Search for the cell housing the specified text and yield its [x, y] center coordinate. 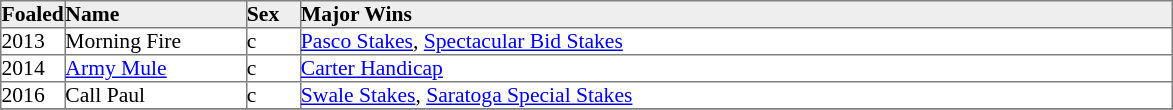
Swale Stakes, Saratoga Special Stakes [736, 96]
Sex [273, 14]
2013 [33, 42]
Pasco Stakes, Spectacular Bid Stakes [736, 42]
Foaled [33, 14]
Carter Handicap [736, 68]
Call Paul [156, 96]
2014 [33, 68]
2016 [33, 96]
Major Wins [736, 14]
Morning Fire [156, 42]
Name [156, 14]
Army Mule [156, 68]
